Pinpoint the cell where the given text exists, returning its [x, y] midpoint coordinate. 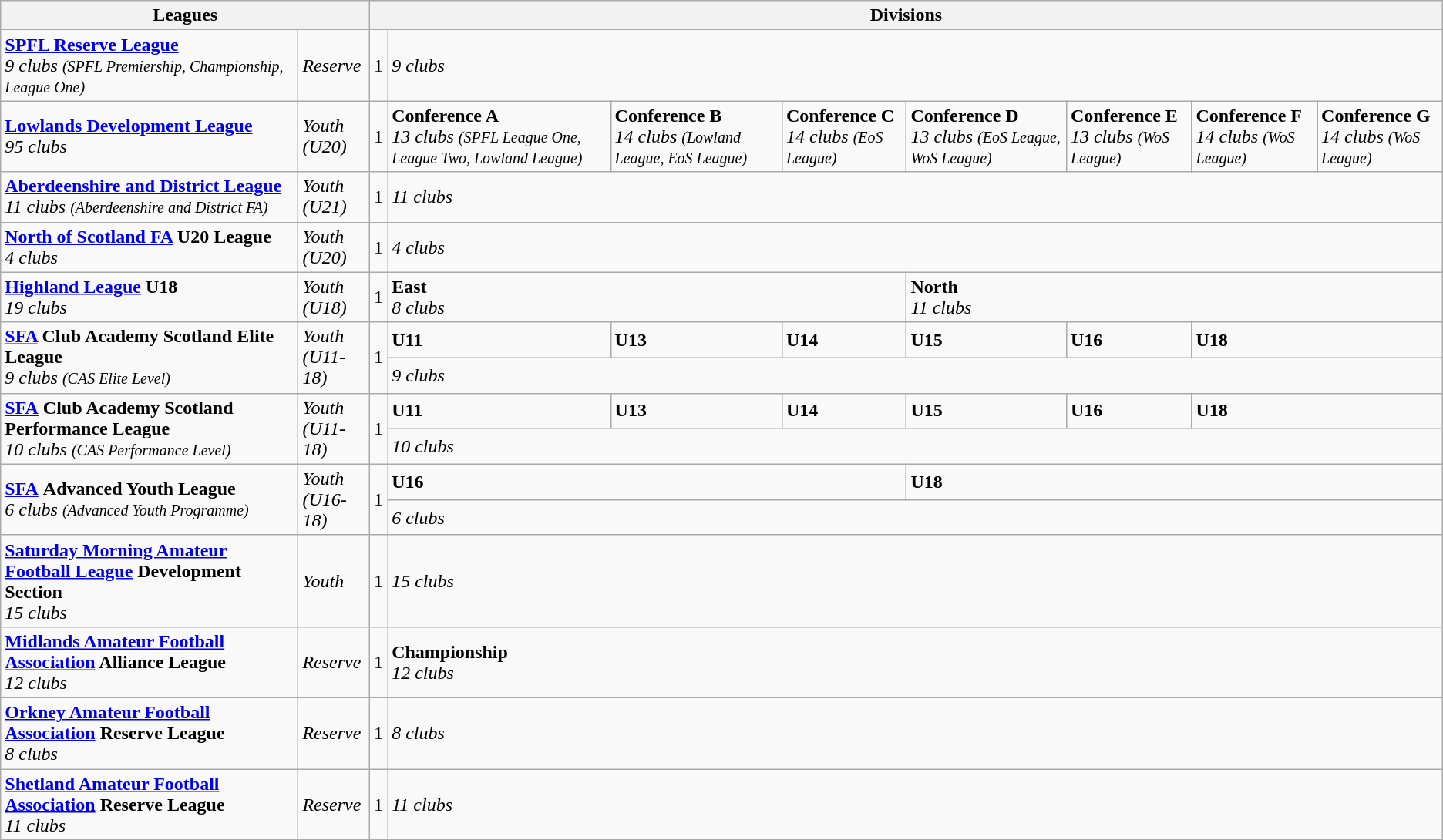
8 clubs [916, 733]
4 clubs [916, 247]
SPFL Reserve League9 clubs (SPFL Premiership, Championship, League One) [150, 66]
Conference A13 clubs (SPFL League One, League Two, Lowland League) [499, 136]
Conference C14 clubs (EoS League) [843, 136]
Conference E13 clubs (WoS League) [1128, 136]
Midlands Amateur Football Association Alliance League12 clubs [150, 662]
SFA Club Academy Scotland Elite League9 clubs (CAS Elite Level) [150, 358]
Youth(U16-18) [335, 499]
Championship12 clubs [916, 662]
Divisions [906, 15]
15 clubs [916, 581]
Aberdeenshire and District League11 clubs (Aberdeenshire and District FA) [150, 197]
Saturday Morning Amateur Football League Development Section15 clubs [150, 581]
Orkney Amateur Football Association Reserve League8 clubs [150, 733]
6 clubs [916, 517]
East8 clubs [647, 297]
North of Scotland FA U20 League4 clubs [150, 247]
Conference B14 clubs (Lowland League, EoS League) [696, 136]
Conference G14 clubs (WoS League) [1380, 136]
Youth(U21) [335, 197]
SFA Club Academy Scotland Performance League10 clubs (CAS Performance Level) [150, 428]
Lowlands Development League95 clubs [150, 136]
SFA Advanced Youth League6 clubs (Advanced Youth Programme) [150, 499]
Leagues [185, 15]
Shetland Amateur Football Association Reserve League11 clubs [150, 805]
Youth(U18) [335, 297]
Conference F14 clubs (WoS League) [1255, 136]
Youth [335, 581]
North11 clubs [1175, 297]
10 clubs [916, 446]
Conference D13 clubs (EoS League, WoS League) [987, 136]
Highland League U1819 clubs [150, 297]
